Capture the cell that displays the provided text and extract its (X, Y) central coordinate. 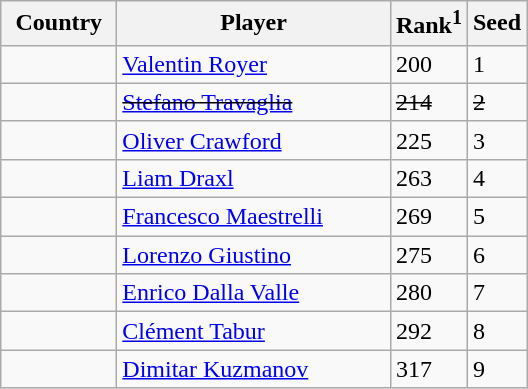
Enrico Dalla Valle (254, 293)
1 (496, 64)
Stefano Travaglia (254, 102)
269 (428, 217)
Seed (496, 24)
6 (496, 255)
9 (496, 369)
8 (496, 331)
Francesco Maestrelli (254, 217)
3 (496, 140)
4 (496, 178)
292 (428, 331)
Rank1 (428, 24)
225 (428, 140)
Valentin Royer (254, 64)
Oliver Crawford (254, 140)
Country (59, 24)
7 (496, 293)
200 (428, 64)
5 (496, 217)
317 (428, 369)
263 (428, 178)
Lorenzo Giustino (254, 255)
214 (428, 102)
Player (254, 24)
Clément Tabur (254, 331)
280 (428, 293)
Liam Draxl (254, 178)
2 (496, 102)
275 (428, 255)
Dimitar Kuzmanov (254, 369)
